Locate the cell with the specified text and output its (X, Y) center coordinate. 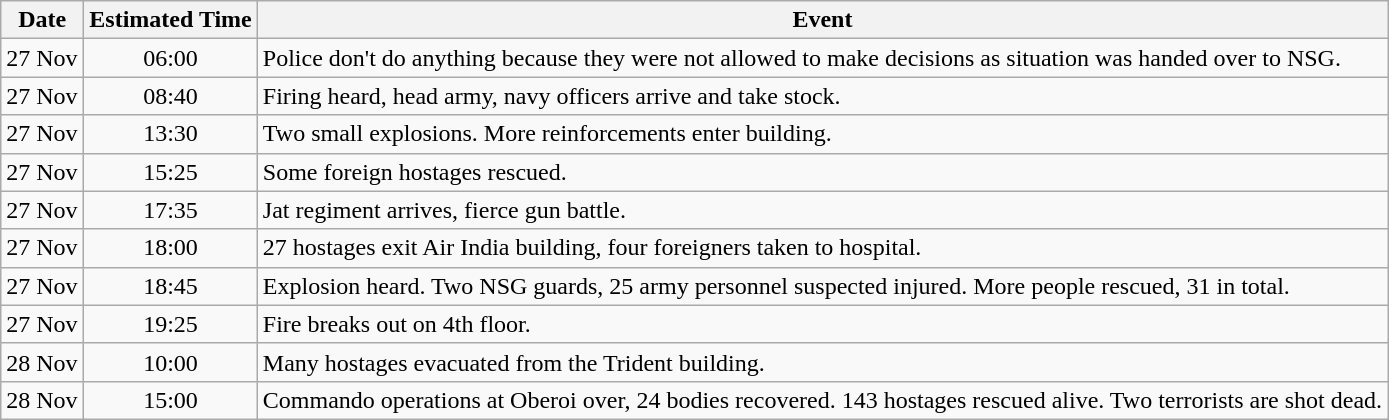
Jat regiment arrives, fierce gun battle. (822, 210)
19:25 (171, 324)
18:00 (171, 248)
Fire breaks out on 4th floor. (822, 324)
Firing heard, head army, navy officers arrive and take stock. (822, 96)
Explosion heard. Two NSG guards, 25 army personnel suspected injured. More people rescued, 31 in total. (822, 286)
Date (42, 20)
18:45 (171, 286)
15:25 (171, 172)
Some foreign hostages rescued. (822, 172)
27 hostages exit Air India building, four foreigners taken to hospital. (822, 248)
17:35 (171, 210)
15:00 (171, 400)
08:40 (171, 96)
06:00 (171, 58)
Event (822, 20)
10:00 (171, 362)
Police don't do anything because they were not allowed to make decisions as situation was handed over to NSG. (822, 58)
Commando operations at Oberoi over, 24 bodies recovered. 143 hostages rescued alive. Two terrorists are shot dead. (822, 400)
Two small explosions. More reinforcements enter building. (822, 134)
Many hostages evacuated from the Trident building. (822, 362)
Estimated Time (171, 20)
13:30 (171, 134)
